For the text-containing cell, return its midpoint in [X, Y] coordinate format. 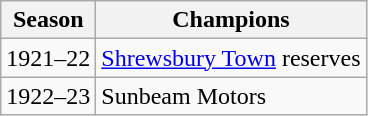
Sunbeam Motors [231, 96]
Champions [231, 20]
Season [48, 20]
1921–22 [48, 58]
1922–23 [48, 96]
Shrewsbury Town reserves [231, 58]
